Determine the (x, y) coordinate at the center of the cell enclosing the given text.  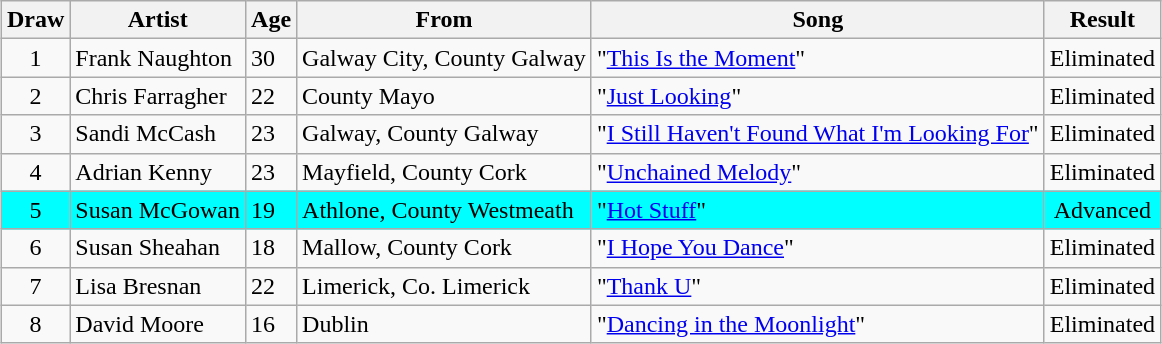
16 (272, 324)
Susan McGowan (158, 210)
30 (272, 58)
Frank Naughton (158, 58)
Galway, County Galway (444, 134)
Lisa Bresnan (158, 286)
Artist (158, 20)
Song (818, 20)
4 (35, 172)
Age (272, 20)
"I Hope You Dance" (818, 248)
Galway City, County Galway (444, 58)
From (444, 20)
Advanced (1102, 210)
Chris Farragher (158, 96)
David Moore (158, 324)
Dublin (444, 324)
Mayfield, County Cork (444, 172)
19 (272, 210)
"Dancing in the Moonlight" (818, 324)
"Just Looking" (818, 96)
"Hot Stuff" (818, 210)
6 (35, 248)
18 (272, 248)
1 (35, 58)
Sandi McCash (158, 134)
5 (35, 210)
7 (35, 286)
Result (1102, 20)
"Thank U" (818, 286)
Adrian Kenny (158, 172)
3 (35, 134)
Susan Sheahan (158, 248)
County Mayo (444, 96)
Limerick, Co. Limerick (444, 286)
Mallow, County Cork (444, 248)
Draw (35, 20)
"I Still Haven't Found What I'm Looking For" (818, 134)
8 (35, 324)
"Unchained Melody" (818, 172)
"This Is the Moment" (818, 58)
Athlone, County Westmeath (444, 210)
2 (35, 96)
